Scan for the cell matching the given text and deliver its (x, y) coordinate at center. 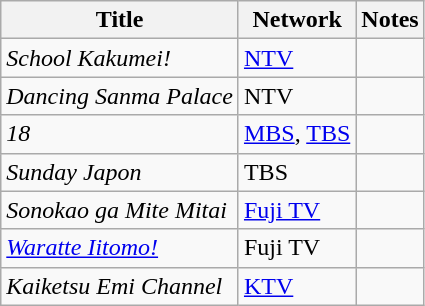
Sunday Japon (120, 172)
Title (120, 20)
Notes (390, 20)
Waratte Iitomo! (120, 248)
Kaiketsu Emi Channel (120, 286)
TBS (296, 172)
Network (296, 20)
18 (120, 134)
Sonokao ga Mite Mitai (120, 210)
MBS, TBS (296, 134)
School Kakumei! (120, 58)
Dancing Sanma Palace (120, 96)
KTV (296, 286)
